For the text-containing cell, return its midpoint in [X, Y] coordinate format. 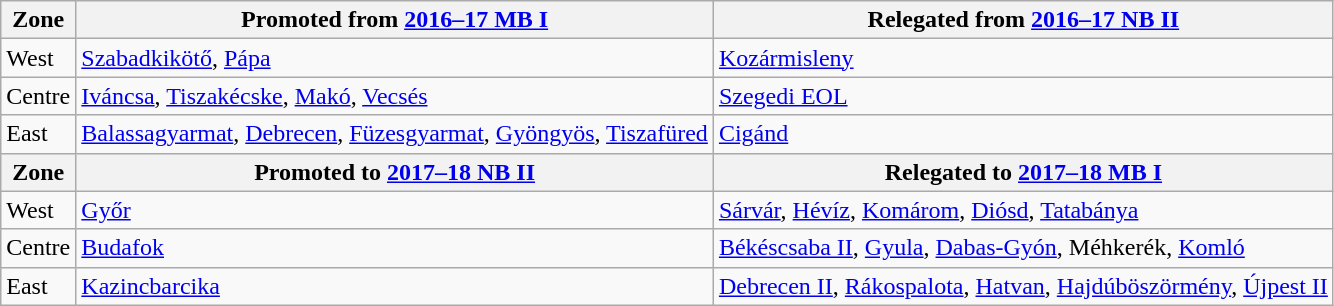
Szabadkikötő, Pápa [395, 58]
Cigánd [1023, 134]
Kazincbarcika [395, 286]
Szegedi EOL [1023, 96]
Sárvár, Hévíz, Komárom, Diósd, Tatabánya [1023, 210]
Kozármisleny [1023, 58]
Békéscsaba II, Gyula, Dabas-Gyón, Méhkerék, Komló [1023, 248]
Promoted from 2016–17 MB I [395, 20]
Balassagyarmat, Debrecen, Füzesgyarmat, Gyöngyös, Tiszafüred [395, 134]
Debrecen II, Rákospalota, Hatvan, Hajdúböszörmény, Újpest II [1023, 286]
Győr [395, 210]
Relegated to 2017–18 MB I [1023, 172]
Iváncsa, Tiszakécske, Makó, Vecsés [395, 96]
Promoted to 2017–18 NB II [395, 172]
Budafok [395, 248]
Relegated from 2016–17 NB II [1023, 20]
